Capture the cell that displays the provided text and extract its [X, Y] central coordinate. 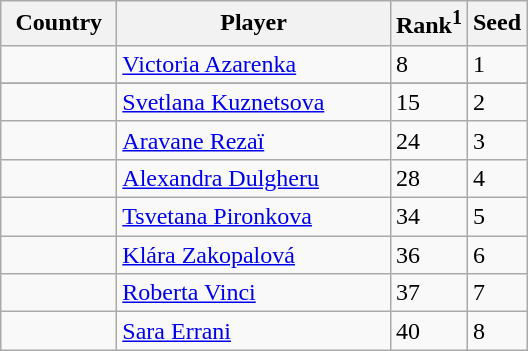
37 [428, 293]
Tsvetana Pironkova [254, 217]
Country [59, 24]
7 [496, 293]
Klára Zakopalová [254, 255]
2 [496, 102]
24 [428, 140]
3 [496, 140]
5 [496, 217]
Victoria Azarenka [254, 64]
1 [496, 64]
Seed [496, 24]
40 [428, 331]
Roberta Vinci [254, 293]
28 [428, 178]
6 [496, 255]
15 [428, 102]
Sara Errani [254, 331]
Svetlana Kuznetsova [254, 102]
Player [254, 24]
36 [428, 255]
Alexandra Dulgheru [254, 178]
Aravane Rezaï [254, 140]
4 [496, 178]
Rank1 [428, 24]
34 [428, 217]
